Detect which cell encompasses the target text, then output its [X, Y] center coordinate. 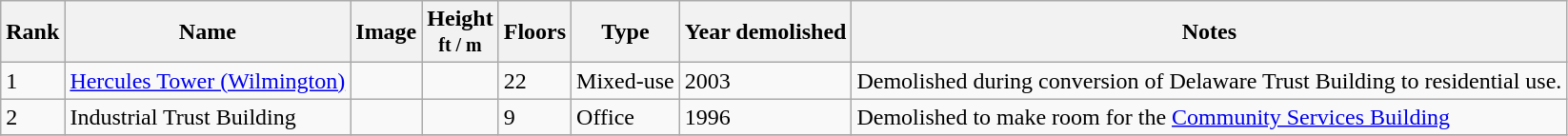
Floors [534, 32]
Hercules Tower (Wilmington) [208, 81]
Type [626, 32]
1 [32, 81]
Demolished to make room for the Community Services Building [1210, 117]
Heightft / m [460, 32]
Demolished during conversion of Delaware Trust Building to residential use. [1210, 81]
Office [626, 117]
Year demolished [766, 32]
Notes [1210, 32]
Industrial Trust Building [208, 117]
Image [387, 32]
2 [32, 117]
22 [534, 81]
1996 [766, 117]
Name [208, 32]
9 [534, 117]
Rank [32, 32]
Mixed-use [626, 81]
2003 [766, 81]
